Return the [X, Y] coordinate for the center point of the cell that contains the specified text.  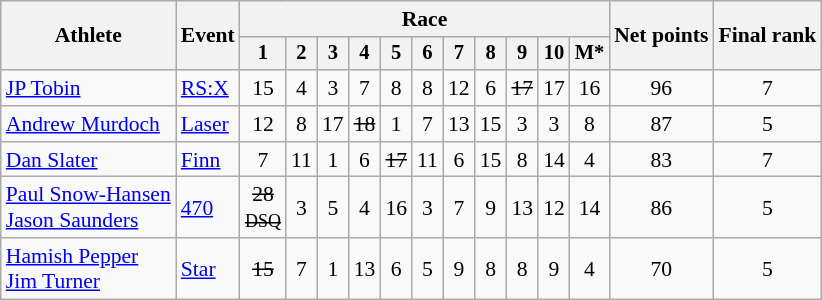
Final rank [767, 36]
Star [208, 268]
Hamish PepperJim Turner [88, 268]
Race [424, 19]
18 [365, 124]
96 [661, 88]
Event [208, 36]
83 [661, 160]
Andrew Murdoch [88, 124]
Laser [208, 124]
Finn [208, 160]
M* [590, 54]
470 [208, 208]
87 [661, 124]
RS:X [208, 88]
70 [661, 268]
28DSQ [263, 208]
Athlete [88, 36]
Dan Slater [88, 160]
JP Tobin [88, 88]
2 [302, 54]
10 [554, 54]
Net points [661, 36]
86 [661, 208]
Paul Snow-HansenJason Saunders [88, 208]
